Return the [x, y] coordinate for the center point of the cell that contains the specified text.  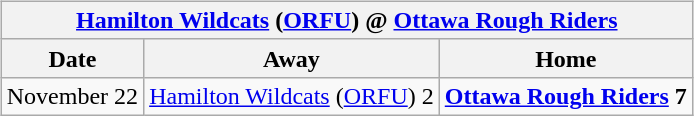
Ottawa Rough Riders 7 [566, 96]
Hamilton Wildcats (ORFU) @ Ottawa Rough Riders [346, 20]
November 22 [72, 96]
Home [566, 58]
Date [72, 58]
Hamilton Wildcats (ORFU) 2 [292, 96]
Away [292, 58]
